Provide the (X, Y) coordinate of the cell's center where the given text is located.  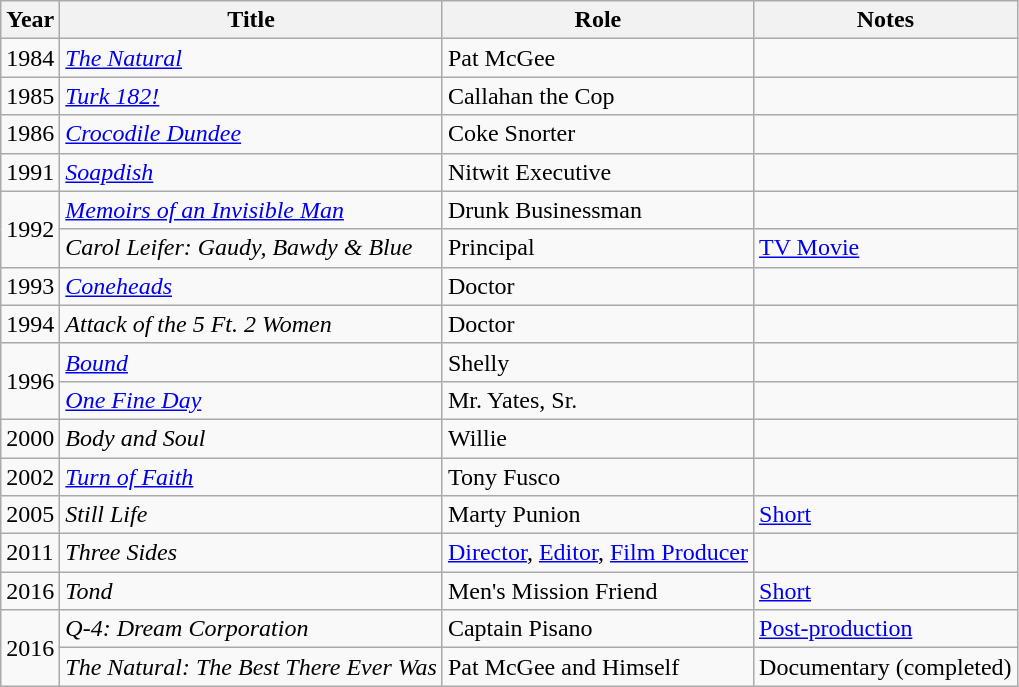
The Natural (252, 58)
The Natural: The Best There Ever Was (252, 667)
Tond (252, 591)
Shelly (598, 362)
Three Sides (252, 553)
1984 (30, 58)
Tony Fusco (598, 477)
2005 (30, 515)
Turk 182! (252, 96)
1993 (30, 286)
One Fine Day (252, 400)
Attack of the 5 Ft. 2 Women (252, 324)
Pat McGee (598, 58)
Q-4: Dream Corporation (252, 629)
Title (252, 20)
Principal (598, 248)
Coke Snorter (598, 134)
1986 (30, 134)
Callahan the Cop (598, 96)
Nitwit Executive (598, 172)
Body and Soul (252, 438)
Captain Pisano (598, 629)
Men's Mission Friend (598, 591)
Director, Editor, Film Producer (598, 553)
1992 (30, 229)
Drunk Businessman (598, 210)
2002 (30, 477)
1996 (30, 381)
2011 (30, 553)
2000 (30, 438)
Mr. Yates, Sr. (598, 400)
Crocodile Dundee (252, 134)
Memoirs of an Invisible Man (252, 210)
Notes (886, 20)
Carol Leifer: Gaudy, Bawdy & Blue (252, 248)
Soapdish (252, 172)
Marty Punion (598, 515)
Still Life (252, 515)
Year (30, 20)
Turn of Faith (252, 477)
Role (598, 20)
1985 (30, 96)
Willie (598, 438)
Post-production (886, 629)
Coneheads (252, 286)
Pat McGee and Himself (598, 667)
Bound (252, 362)
1994 (30, 324)
1991 (30, 172)
TV Movie (886, 248)
Documentary (completed) (886, 667)
